Identify which cell holds the provided text, then report its (x, y) central coordinate. 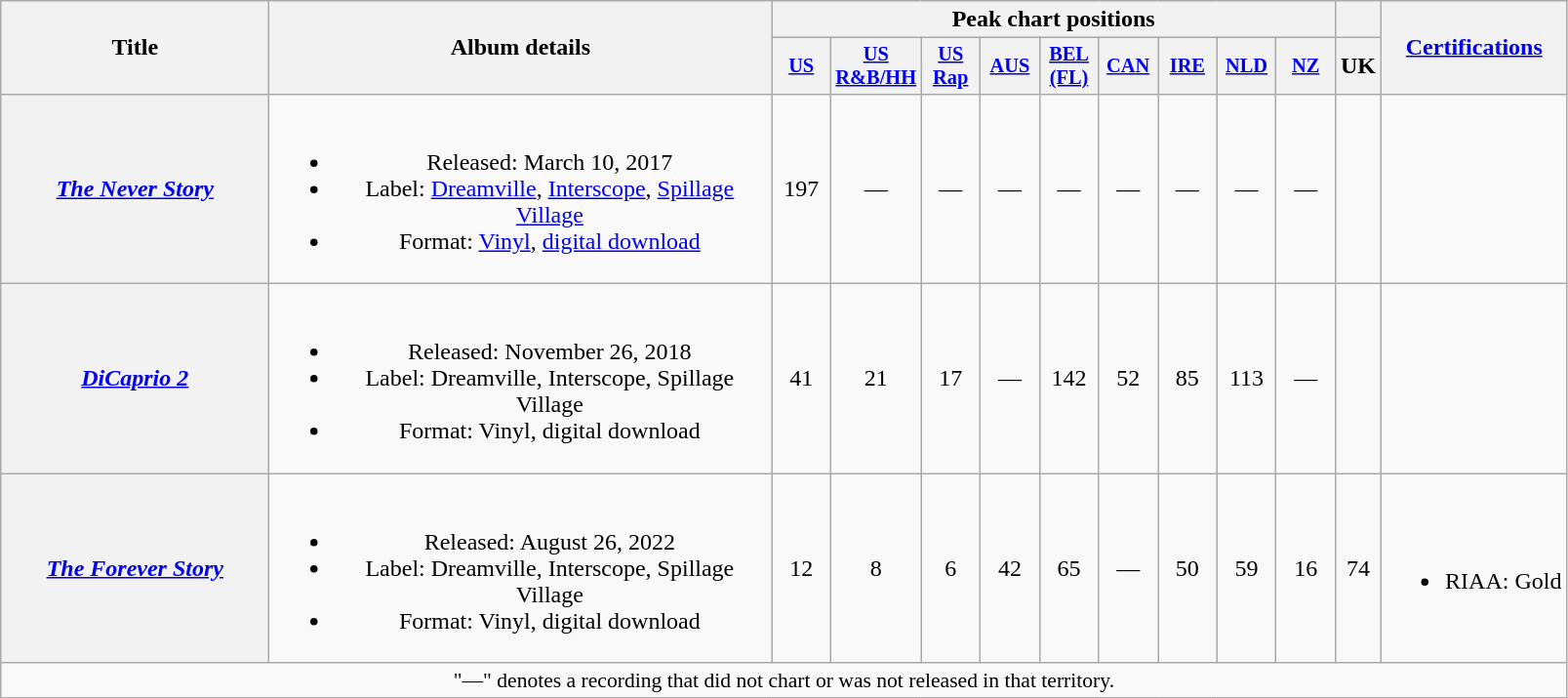
Certifications (1474, 48)
"—" denotes a recording that did not chart or was not released in that territory. (784, 680)
Released: March 10, 2017Label: Dreamville, Interscope, Spillage VillageFormat: Vinyl, digital download (521, 188)
12 (802, 568)
CAN (1128, 66)
Title (135, 48)
52 (1128, 379)
85 (1188, 379)
The Forever Story (135, 568)
Released: November 26, 2018Label: Dreamville, Interscope, Spillage VillageFormat: Vinyl, digital download (521, 379)
AUS (1011, 66)
197 (802, 188)
BEL(FL) (1069, 66)
RIAA: Gold (1474, 568)
UK (1358, 66)
65 (1069, 568)
41 (802, 379)
Peak chart positions (1054, 20)
Album details (521, 48)
US (802, 66)
The Never Story (135, 188)
8 (876, 568)
42 (1011, 568)
6 (950, 568)
USR&B/HH (876, 66)
59 (1247, 568)
17 (950, 379)
74 (1358, 568)
Released: August 26, 2022Label: Dreamville, Interscope, Spillage VillageFormat: Vinyl, digital download (521, 568)
50 (1188, 568)
USRap (950, 66)
21 (876, 379)
NZ (1306, 66)
16 (1306, 568)
NLD (1247, 66)
IRE (1188, 66)
DiCaprio 2 (135, 379)
142 (1069, 379)
113 (1247, 379)
